Find where the given text appears and provide that cell's center as (x, y) coordinate. 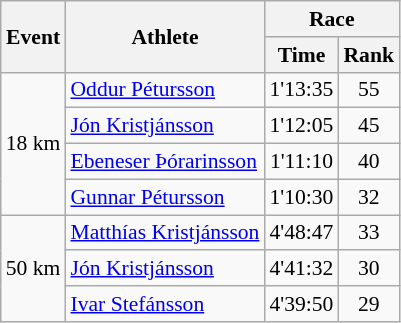
Rank (368, 55)
Athlete (164, 36)
Race (332, 19)
Matthías Kristjánsson (164, 233)
Gunnar Pétursson (164, 197)
4'48:47 (301, 233)
Oddur Pétursson (164, 90)
Event (34, 36)
Ebeneser Þórarinsson (164, 162)
1'11:10 (301, 162)
18 km (34, 143)
4'41:32 (301, 269)
Ivar Stefánsson (164, 304)
1'13:35 (301, 90)
45 (368, 126)
55 (368, 90)
30 (368, 269)
32 (368, 197)
Time (301, 55)
40 (368, 162)
4'39:50 (301, 304)
1'12:05 (301, 126)
50 km (34, 268)
33 (368, 233)
1'10:30 (301, 197)
29 (368, 304)
